Return the [x, y] coordinate for the center point of the cell that contains the specified text.  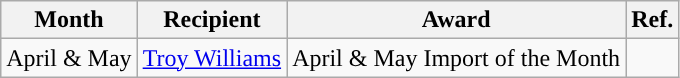
Award [456, 20]
April & May Import of the Month [456, 58]
Month [69, 20]
April & May [69, 58]
Ref. [652, 20]
Recipient [212, 20]
Troy Williams [212, 58]
